Provide the (X, Y) coordinate of the cell's center where the given text is located.  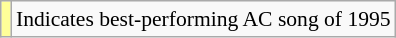
Indicates best-performing AC song of 1995 (204, 19)
